Search for the cell housing the specified text and yield its [x, y] center coordinate. 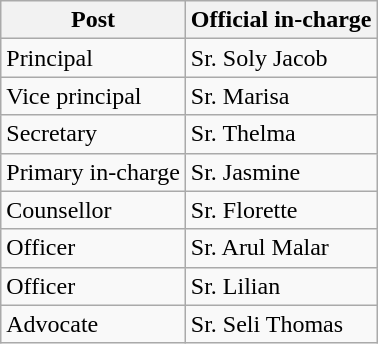
Sr. Jasmine [281, 172]
Vice principal [94, 96]
Sr. Lilian [281, 286]
Sr. Marisa [281, 96]
Principal [94, 58]
Sr. Thelma [281, 134]
Post [94, 20]
Advocate [94, 324]
Secretary [94, 134]
Sr. Arul Malar [281, 248]
Sr. Florette [281, 210]
Sr. Soly Jacob [281, 58]
Counsellor [94, 210]
Official in-charge [281, 20]
Sr. Seli Thomas [281, 324]
Primary in-charge [94, 172]
